Determine the (x, y) coordinate at the center of the cell enclosing the given text.  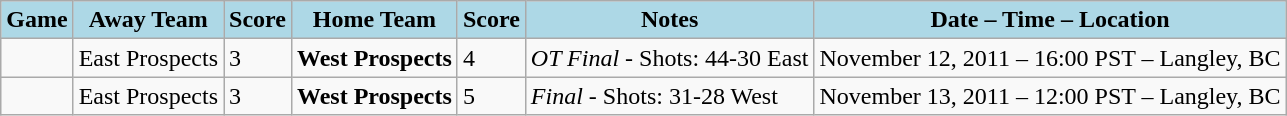
Away Team (148, 20)
Notes (670, 20)
November 12, 2011 – 16:00 PST – Langley, BC (1050, 58)
Final - Shots: 31-28 West (670, 96)
4 (491, 58)
Date – Time – Location (1050, 20)
Game (37, 20)
5 (491, 96)
Home Team (374, 20)
November 13, 2011 – 12:00 PST – Langley, BC (1050, 96)
OT Final - Shots: 44-30 East (670, 58)
